For the text-containing cell, return its midpoint in [X, Y] coordinate format. 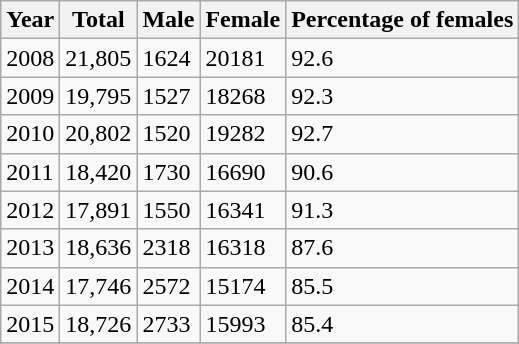
2011 [30, 172]
2010 [30, 134]
1520 [168, 134]
87.6 [402, 248]
92.7 [402, 134]
2014 [30, 286]
Total [98, 20]
20,802 [98, 134]
18,726 [98, 324]
Male [168, 20]
1730 [168, 172]
Female [243, 20]
15174 [243, 286]
90.6 [402, 172]
17,891 [98, 210]
1624 [168, 58]
19,795 [98, 96]
85.5 [402, 286]
2012 [30, 210]
92.6 [402, 58]
Year [30, 20]
2013 [30, 248]
2009 [30, 96]
18,420 [98, 172]
16341 [243, 210]
85.4 [402, 324]
21,805 [98, 58]
19282 [243, 134]
2008 [30, 58]
1550 [168, 210]
16690 [243, 172]
92.3 [402, 96]
18268 [243, 96]
2015 [30, 324]
91.3 [402, 210]
2318 [168, 248]
Percentage of females [402, 20]
1527 [168, 96]
2572 [168, 286]
20181 [243, 58]
18,636 [98, 248]
15993 [243, 324]
2733 [168, 324]
17,746 [98, 286]
16318 [243, 248]
